From the cell containing the given text, extract its center point as (X, Y) coordinate. 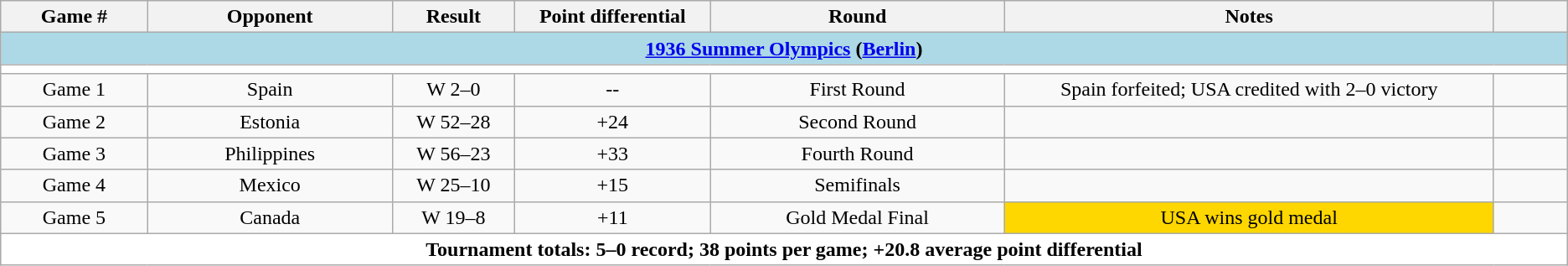
USA wins gold medal (1250, 217)
Canada (270, 217)
Gold Medal Final (858, 217)
Point differential (612, 17)
First Round (858, 90)
W 52–28 (453, 122)
W 25–10 (453, 185)
Game # (74, 17)
1936 Summer Olympics (Berlin) (784, 49)
Second Round (858, 122)
W 2–0 (453, 90)
+33 (612, 154)
Game 4 (74, 185)
W 19–8 (453, 217)
Tournament totals: 5–0 record; 38 points per game; +20.8 average point differential (784, 249)
W 56–23 (453, 154)
Round (858, 17)
Mexico (270, 185)
+15 (612, 185)
Semifinals (858, 185)
Result (453, 17)
-- (612, 90)
+11 (612, 217)
Philippines (270, 154)
Spain forfeited; USA credited with 2–0 victory (1250, 90)
Game 5 (74, 217)
Fourth Round (858, 154)
Game 2 (74, 122)
Spain (270, 90)
+24 (612, 122)
Game 3 (74, 154)
Notes (1250, 17)
Game 1 (74, 90)
Estonia (270, 122)
Opponent (270, 17)
